Locate the cell with the specified text and output its [X, Y] center coordinate. 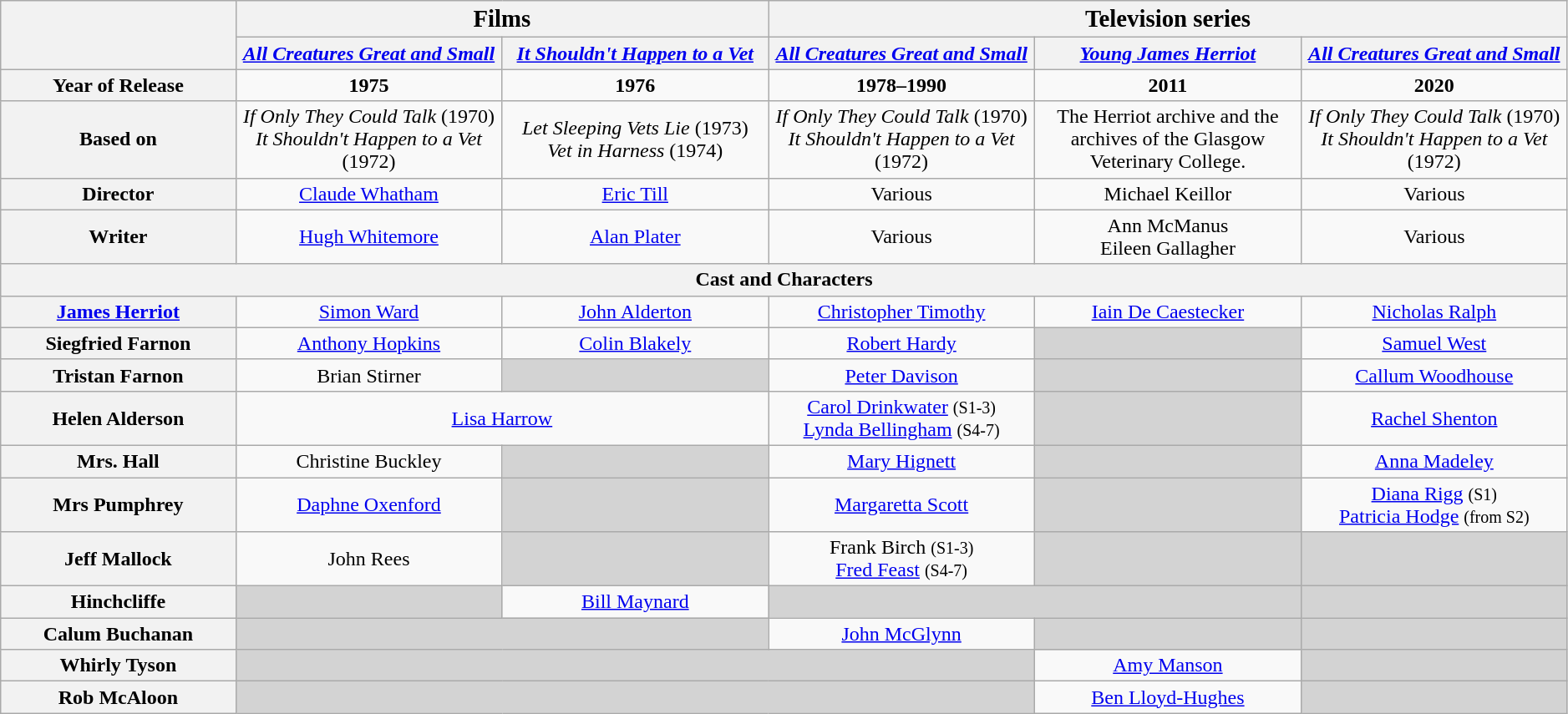
James Herriot [119, 311]
Alan Plater [635, 237]
Frank Birch (S1-3)Fred Feast (S4-7) [902, 560]
1975 [369, 85]
Colin Blakely [635, 343]
Daphne Oxenford [369, 504]
It Shouldn't Happen to a Vet [635, 53]
Michael Keillor [1168, 194]
Mary Hignett [902, 461]
Diana Rigg (S1)Patricia Hodge (from S2) [1434, 504]
Hugh Whitemore [369, 237]
Helen Alderson [119, 418]
Rachel Shenton [1434, 418]
Young James Herriot [1168, 53]
Claude Whatham [369, 194]
Rob McAloon [119, 697]
John Alderton [635, 311]
Jeff Mallock [119, 560]
Cast and Characters [784, 280]
Eric Till [635, 194]
John McGlynn [902, 634]
Anna Madeley [1434, 461]
Television series [1168, 19]
Calum Buchanan [119, 634]
Based on [119, 139]
Writer [119, 237]
Christine Buckley [369, 461]
1978–1990 [902, 85]
Mrs. Hall [119, 461]
Bill Maynard [635, 602]
Robert Hardy [902, 343]
Brian Stirner [369, 375]
John Rees [369, 560]
Callum Woodhouse [1434, 375]
Whirly Tyson [119, 666]
2020 [1434, 85]
Siegfried Farnon [119, 343]
Director [119, 194]
1976 [635, 85]
Samuel West [1434, 343]
Iain De Caestecker [1168, 311]
2011 [1168, 85]
Mrs Pumphrey [119, 504]
Margaretta Scott [902, 504]
Hinchcliffe [119, 602]
Simon Ward [369, 311]
Lisa Harrow [502, 418]
The Herriot archive and the archives of the Glasgow Veterinary College. [1168, 139]
Nicholas Ralph [1434, 311]
Tristan Farnon [119, 375]
Carol Drinkwater (S1-3)Lynda Bellingham (S4-7) [902, 418]
Amy Manson [1168, 666]
Anthony Hopkins [369, 343]
Films [502, 19]
Ann McManusEileen Gallagher [1168, 237]
Ben Lloyd-Hughes [1168, 697]
Christopher Timothy [902, 311]
Peter Davison [902, 375]
Year of Release [119, 85]
Let Sleeping Vets Lie (1973)Vet in Harness (1974) [635, 139]
